Provide the (x, y) coordinate of the cell's center where the given text is located.  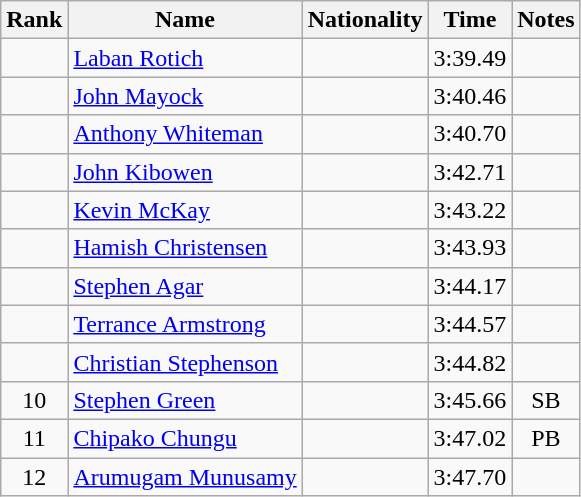
3:40.46 (470, 96)
Time (470, 20)
Rank (34, 20)
3:45.66 (470, 400)
John Mayock (185, 96)
Anthony Whiteman (185, 134)
PB (546, 438)
Stephen Green (185, 400)
10 (34, 400)
Notes (546, 20)
Stephen Agar (185, 286)
Christian Stephenson (185, 362)
3:43.93 (470, 248)
3:47.02 (470, 438)
John Kibowen (185, 172)
3:43.22 (470, 210)
Terrance Armstrong (185, 324)
3:44.82 (470, 362)
3:47.70 (470, 477)
Laban Rotich (185, 58)
Hamish Christensen (185, 248)
Arumugam Munusamy (185, 477)
3:44.57 (470, 324)
12 (34, 477)
Kevin McKay (185, 210)
3:42.71 (470, 172)
SB (546, 400)
3:44.17 (470, 286)
3:39.49 (470, 58)
Chipako Chungu (185, 438)
11 (34, 438)
Name (185, 20)
3:40.70 (470, 134)
Nationality (365, 20)
